Output the (x, y) coordinate of the center of the cell containing the given text.  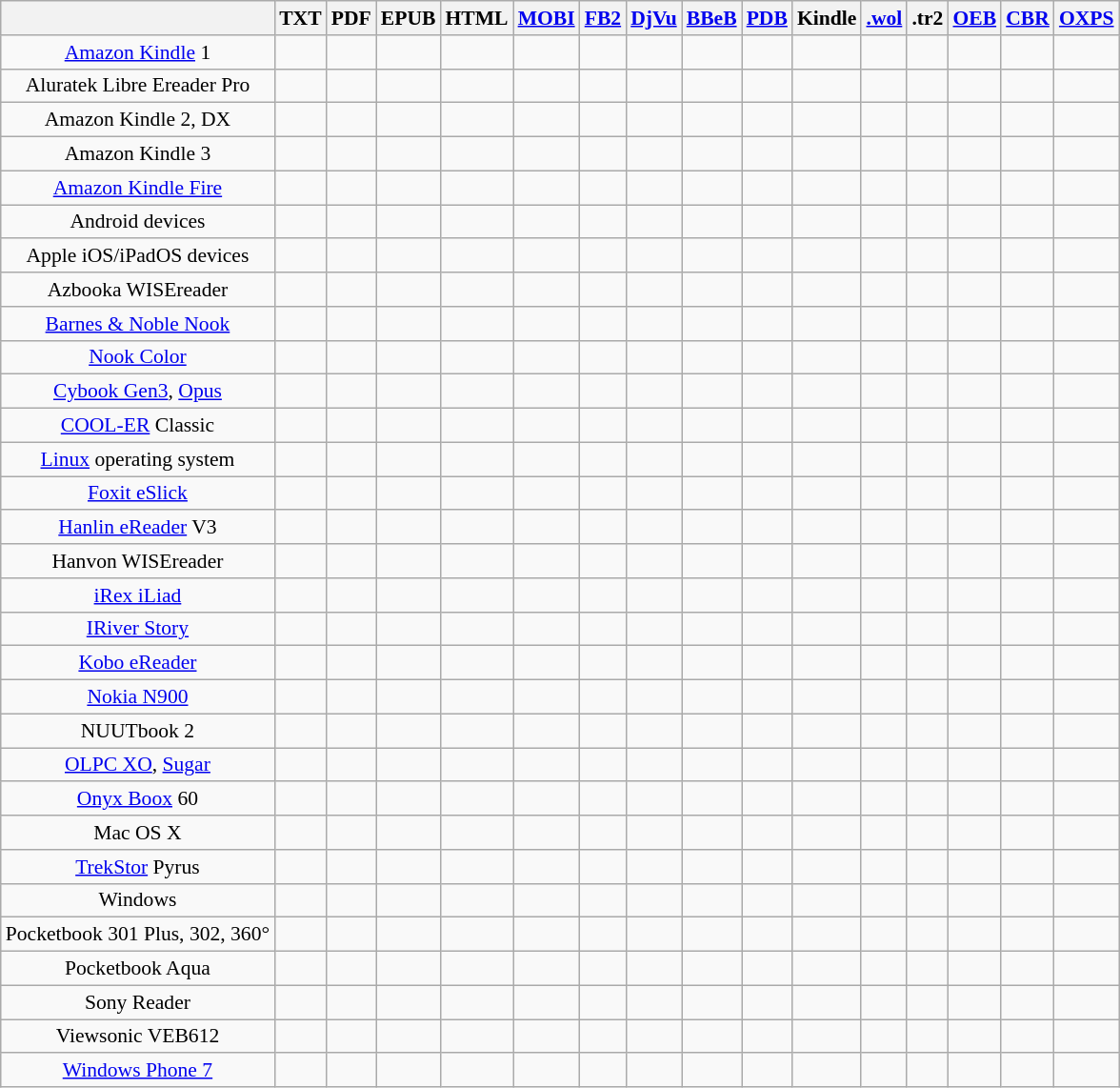
IRiver Story (137, 629)
Nook Color (137, 357)
Foxit eSlick (137, 494)
HTML (476, 18)
Viewsonic VEB612 (137, 1037)
.wol (884, 18)
MOBI (547, 18)
Azbooka WISEreader (137, 290)
PDB (768, 18)
Amazon Kindle Fire (137, 188)
Amazon Kindle 3 (137, 154)
Hanvon WISEreader (137, 561)
Linux operating system (137, 459)
TrekStor Pyrus (137, 867)
Mac OS X (137, 833)
Sony Reader (137, 1002)
Hanlin eReader V3 (137, 528)
Cybook Gen3, Opus (137, 392)
iRex iLiad (137, 595)
PDF (351, 18)
Nokia N900 (137, 697)
OXPS (1087, 18)
FB2 (604, 18)
COOL-ER Classic (137, 426)
Kindle (827, 18)
TXT (301, 18)
BBeB (712, 18)
CBR (1028, 18)
OLPC XO, Sugar (137, 765)
.tr2 (928, 18)
Windows (137, 900)
Aluratek Libre Ereader Pro (137, 86)
Windows Phone 7 (137, 1071)
Onyx Boox 60 (137, 799)
Apple iOS/iPadOS devices (137, 256)
Pocketbook 301 Plus, 302, 360° (137, 935)
Kobo eReader (137, 663)
Barnes & Noble Nook (137, 324)
OEB (974, 18)
EPUB (409, 18)
Amazon Kindle 1 (137, 52)
Amazon Kindle 2, DX (137, 120)
Pocketbook Aqua (137, 969)
Android devices (137, 222)
DjVu (653, 18)
NUUTbook 2 (137, 731)
